Search for the cell housing the specified text and yield its [X, Y] center coordinate. 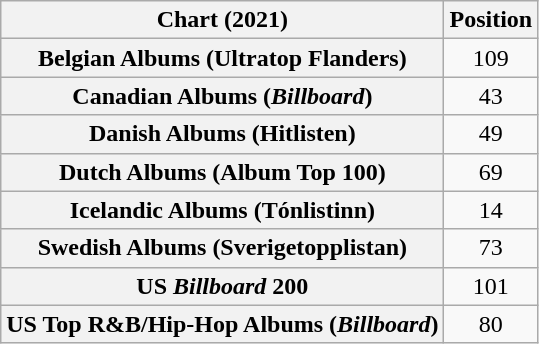
14 [491, 210]
73 [491, 248]
43 [491, 96]
Canadian Albums (Billboard) [222, 96]
69 [491, 172]
Dutch Albums (Album Top 100) [222, 172]
101 [491, 286]
US Top R&B/Hip-Hop Albums (Billboard) [222, 324]
Danish Albums (Hitlisten) [222, 134]
Position [491, 20]
Belgian Albums (Ultratop Flanders) [222, 58]
US Billboard 200 [222, 286]
109 [491, 58]
49 [491, 134]
Icelandic Albums (Tónlistinn) [222, 210]
Chart (2021) [222, 20]
80 [491, 324]
Swedish Albums (Sverigetopplistan) [222, 248]
